Determine the [x, y] coordinate at the center of the cell enclosing the given text.  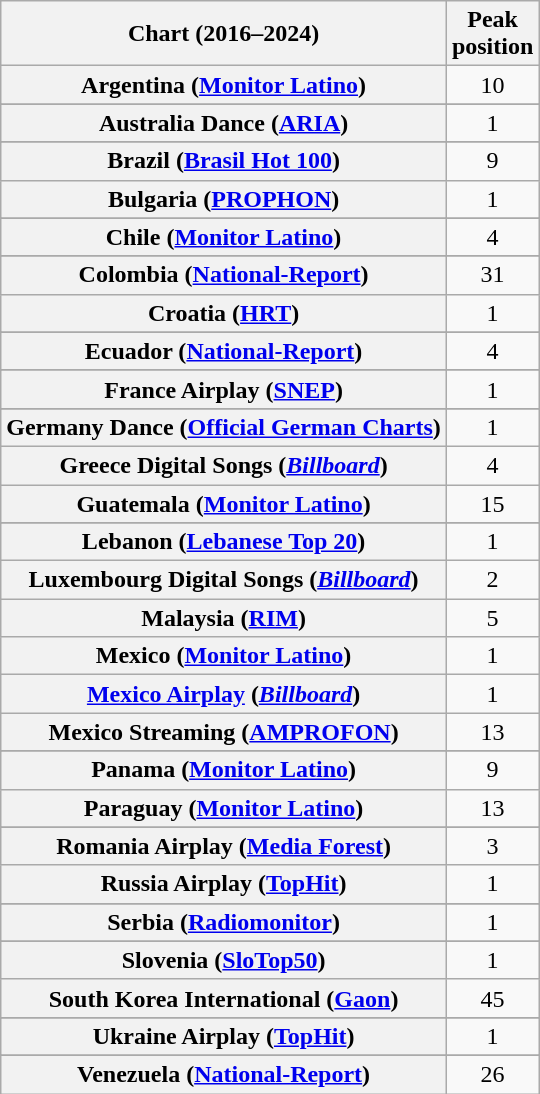
31 [492, 275]
Germany Dance (Official German Charts) [224, 427]
Chile (Monitor Latino) [224, 237]
5 [492, 618]
Mexico Airplay (Billboard) [224, 694]
Serbia (Radiomonitor) [224, 922]
Argentina (Monitor Latino) [224, 85]
Brazil (Brasil Hot 100) [224, 161]
France Airplay (SNEP) [224, 389]
Ukraine Airplay (TopHit) [224, 1036]
Chart (2016–2024) [224, 34]
Australia Dance (ARIA) [224, 123]
Lebanon (Lebanese Top 20) [224, 542]
Peak position [492, 34]
10 [492, 85]
Bulgaria (PROPHON) [224, 199]
Venezuela (National-Report) [224, 1074]
Slovenia (SloTop50) [224, 960]
Malaysia (RIM) [224, 618]
Romania Airplay (Media Forest) [224, 846]
Greece Digital Songs (Billboard) [224, 465]
26 [492, 1074]
3 [492, 846]
Ecuador (National-Report) [224, 351]
South Korea International (Gaon) [224, 998]
Panama (Monitor Latino) [224, 770]
Russia Airplay (TopHit) [224, 884]
Paraguay (Monitor Latino) [224, 808]
Mexico Streaming (AMPROFON) [224, 732]
Guatemala (Monitor Latino) [224, 503]
Croatia (HRT) [224, 313]
45 [492, 998]
Colombia (National-Report) [224, 275]
Mexico (Monitor Latino) [224, 656]
15 [492, 503]
2 [492, 580]
Luxembourg Digital Songs (Billboard) [224, 580]
